Return the (X, Y) coordinate for the center point of the cell that contains the specified text.  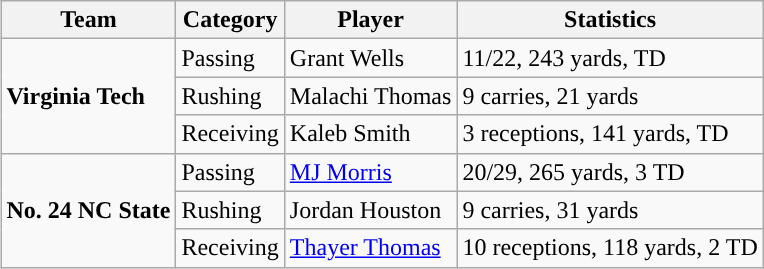
Grant Wells (370, 58)
Virginia Tech (88, 96)
10 receptions, 118 yards, 2 TD (610, 248)
Statistics (610, 20)
9 carries, 31 yards (610, 210)
MJ Morris (370, 172)
Category (230, 20)
3 receptions, 141 yards, TD (610, 134)
Jordan Houston (370, 210)
Player (370, 20)
Malachi Thomas (370, 96)
Team (88, 20)
9 carries, 21 yards (610, 96)
20/29, 265 yards, 3 TD (610, 172)
11/22, 243 yards, TD (610, 58)
Thayer Thomas (370, 248)
Kaleb Smith (370, 134)
No. 24 NC State (88, 210)
